Find where the given text appears and provide that cell's center as (x, y) coordinate. 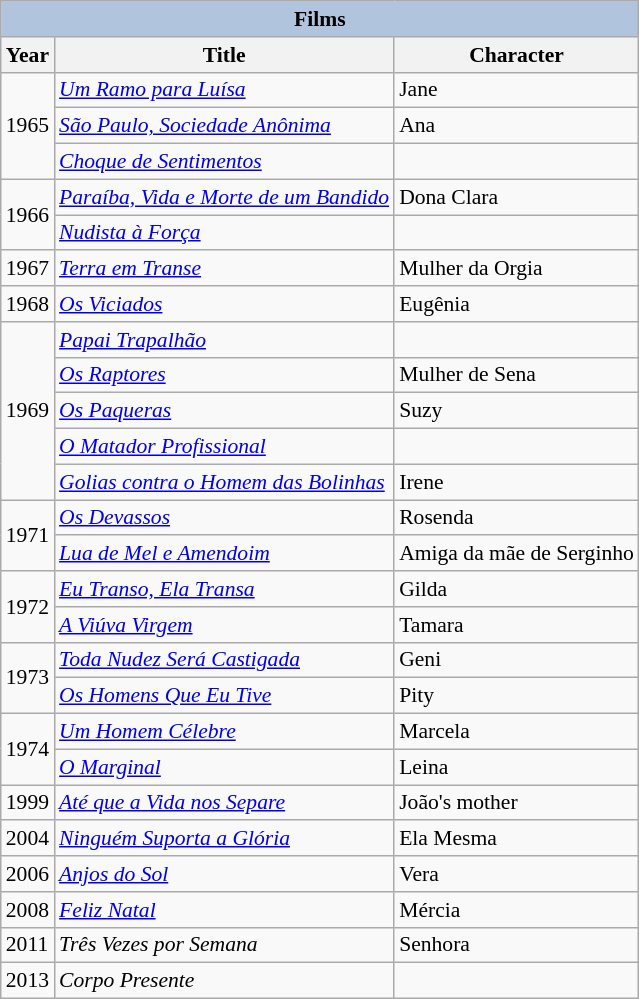
Jane (516, 90)
Suzy (516, 411)
Dona Clara (516, 197)
Toda Nudez Será Castigada (224, 660)
Films (320, 19)
2011 (28, 945)
2008 (28, 910)
Ana (516, 126)
Um Ramo para Luísa (224, 90)
1966 (28, 214)
Lua de Mel e Amendoim (224, 554)
Nudista à Força (224, 233)
Geni (516, 660)
1969 (28, 411)
Eu Transo, Ela Transa (224, 589)
Os Homens Que Eu Tive (224, 696)
Ninguém Suporta a Glória (224, 839)
1973 (28, 678)
1999 (28, 803)
Os Viciados (224, 304)
Um Homem Célebre (224, 732)
Mércia (516, 910)
1974 (28, 750)
Até que a Vida nos Separe (224, 803)
Tamara (516, 625)
1972 (28, 606)
2004 (28, 839)
Terra em Transe (224, 269)
Leina (516, 767)
Pity (516, 696)
Os Raptores (224, 375)
Paraíba, Vida e Morte de um Bandido (224, 197)
Os Paqueras (224, 411)
1968 (28, 304)
Eugênia (516, 304)
O Matador Profissional (224, 447)
Vera (516, 874)
Title (224, 55)
Marcela (516, 732)
2013 (28, 981)
Feliz Natal (224, 910)
Gilda (516, 589)
Irene (516, 482)
1967 (28, 269)
João's mother (516, 803)
Corpo Presente (224, 981)
1971 (28, 536)
Os Devassos (224, 518)
Rosenda (516, 518)
O Marginal (224, 767)
Choque de Sentimentos (224, 162)
Três Vezes por Semana (224, 945)
Senhora (516, 945)
A Viúva Virgem (224, 625)
Mulher de Sena (516, 375)
Papai Trapalhão (224, 340)
Ela Mesma (516, 839)
Mulher da Orgia (516, 269)
São Paulo, Sociedade Anônima (224, 126)
1965 (28, 126)
Amiga da mãe de Serginho (516, 554)
Golias contra o Homem das Bolinhas (224, 482)
Character (516, 55)
Anjos do Sol (224, 874)
2006 (28, 874)
Year (28, 55)
